Scan for the cell matching the given text and deliver its (x, y) coordinate at center. 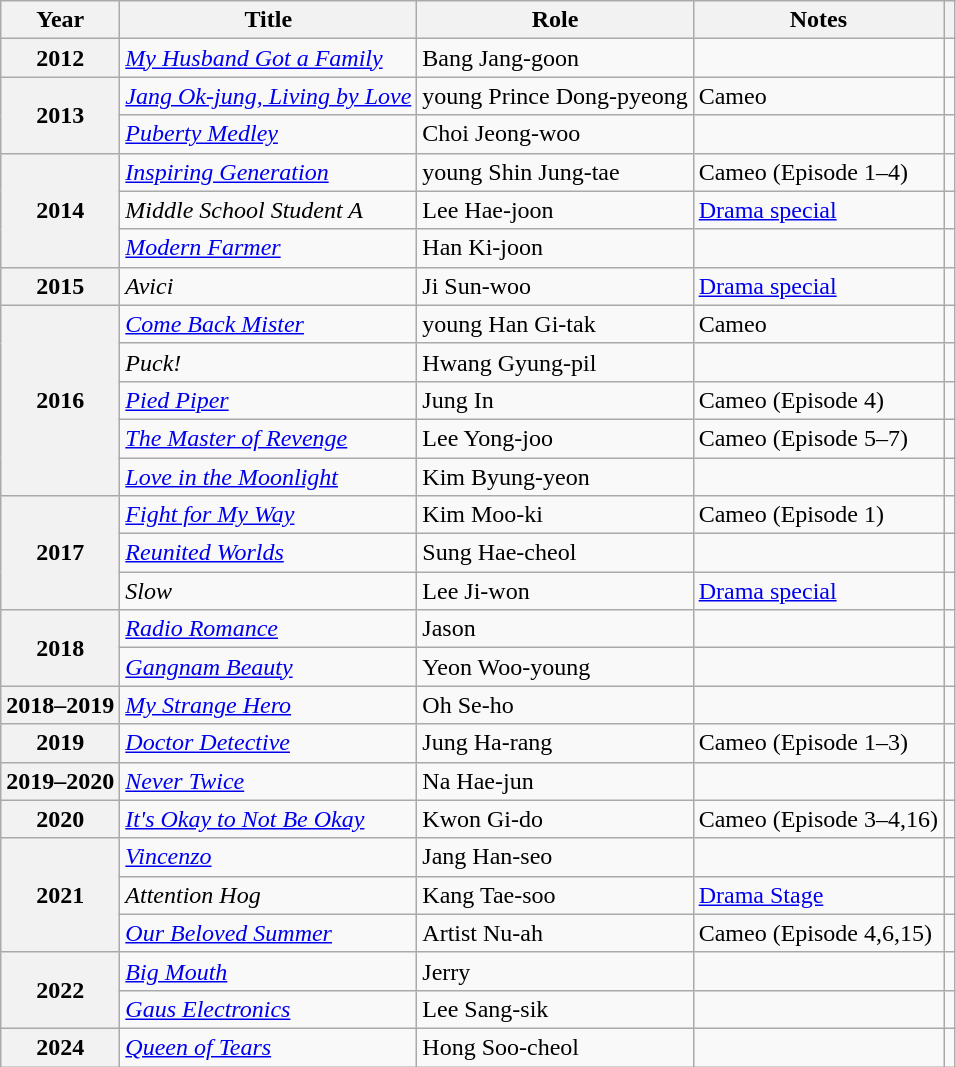
Gaus Electronics (268, 1009)
Jang Ok-jung, Living by Love (268, 96)
Choi Jeong-woo (555, 134)
Ji Sun-woo (555, 286)
Kim Moo-ki (555, 515)
2013 (60, 115)
It's Okay to Not Be Okay (268, 819)
The Master of Revenge (268, 438)
2012 (60, 58)
Lee Sang-sik (555, 1009)
Kang Tae-soo (555, 895)
Modern Farmer (268, 248)
2024 (60, 1047)
Cameo (Episode 4,6,15) (818, 933)
Bang Jang-goon (555, 58)
Never Twice (268, 781)
2018–2019 (60, 705)
Cameo (Episode 5–7) (818, 438)
Yeon Woo-young (555, 667)
Kim Byung-yeon (555, 477)
Oh Se-ho (555, 705)
Jung In (555, 400)
2016 (60, 400)
Love in the Moonlight (268, 477)
Slow (268, 591)
Doctor Detective (268, 743)
Cameo (Episode 4) (818, 400)
Na Hae-jun (555, 781)
Cameo (Episode 1) (818, 515)
Come Back Mister (268, 324)
My Husband Got a Family (268, 58)
Jung Ha-rang (555, 743)
Big Mouth (268, 971)
2015 (60, 286)
Puberty Medley (268, 134)
Avici (268, 286)
Cameo (Episode 1–3) (818, 743)
young Prince Dong-pyeong (555, 96)
Hong Soo-cheol (555, 1047)
Han Ki-joon (555, 248)
Role (555, 20)
2018 (60, 648)
Jason (555, 629)
Jang Han-seo (555, 857)
Lee Hae-joon (555, 210)
2020 (60, 819)
Middle School Student A (268, 210)
Artist Nu-ah (555, 933)
Hwang Gyung-pil (555, 362)
2014 (60, 210)
Notes (818, 20)
Sung Hae-cheol (555, 553)
2022 (60, 990)
Fight for My Way (268, 515)
Year (60, 20)
2021 (60, 895)
Puck! (268, 362)
young Shin Jung-tae (555, 172)
Inspiring Generation (268, 172)
Lee Yong-joo (555, 438)
Our Beloved Summer (268, 933)
Gangnam Beauty (268, 667)
Cameo (Episode 3–4,16) (818, 819)
2017 (60, 553)
Title (268, 20)
Attention Hog (268, 895)
Kwon Gi-do (555, 819)
2019 (60, 743)
2019–2020 (60, 781)
Vincenzo (268, 857)
Drama Stage (818, 895)
Queen of Tears (268, 1047)
Reunited Worlds (268, 553)
Radio Romance (268, 629)
Pied Piper (268, 400)
young Han Gi-tak (555, 324)
Cameo (Episode 1–4) (818, 172)
Lee Ji-won (555, 591)
Jerry (555, 971)
My Strange Hero (268, 705)
